Find where the given text appears and provide that cell's center as (X, Y) coordinate. 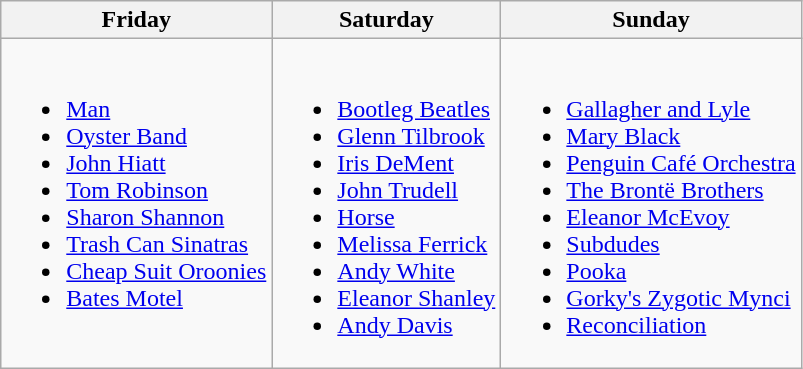
Friday (136, 20)
Sunday (651, 20)
Saturday (386, 20)
Bootleg BeatlesGlenn TilbrookIris DeMentJohn TrudellHorseMelissa FerrickAndy WhiteEleanor ShanleyAndy Davis (386, 204)
Gallagher and LyleMary BlackPenguin Café OrchestraThe Brontë BrothersEleanor McEvoySubdudesPookaGorky's Zygotic MynciReconciliation (651, 204)
ManOyster BandJohn HiattTom RobinsonSharon ShannonTrash Can SinatrasCheap Suit OrooniesBates Motel (136, 204)
